Detect which cell encompasses the target text, then output its (X, Y) center coordinate. 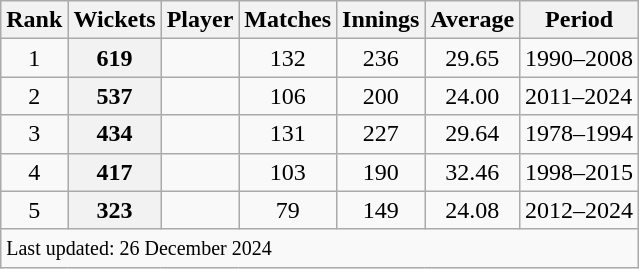
2012–2024 (580, 210)
619 (114, 58)
24.00 (472, 96)
106 (288, 96)
1990–2008 (580, 58)
Wickets (114, 20)
24.08 (472, 210)
227 (381, 134)
323 (114, 210)
149 (381, 210)
Average (472, 20)
1978–1994 (580, 134)
1 (34, 58)
Last updated: 26 December 2024 (320, 248)
5 (34, 210)
1998–2015 (580, 172)
103 (288, 172)
Matches (288, 20)
Player (200, 20)
29.65 (472, 58)
Period (580, 20)
79 (288, 210)
Innings (381, 20)
29.64 (472, 134)
434 (114, 134)
Rank (34, 20)
4 (34, 172)
200 (381, 96)
190 (381, 172)
2 (34, 96)
132 (288, 58)
131 (288, 134)
32.46 (472, 172)
2011–2024 (580, 96)
3 (34, 134)
537 (114, 96)
417 (114, 172)
236 (381, 58)
